Return (X, Y) of the center of cell containing provided text 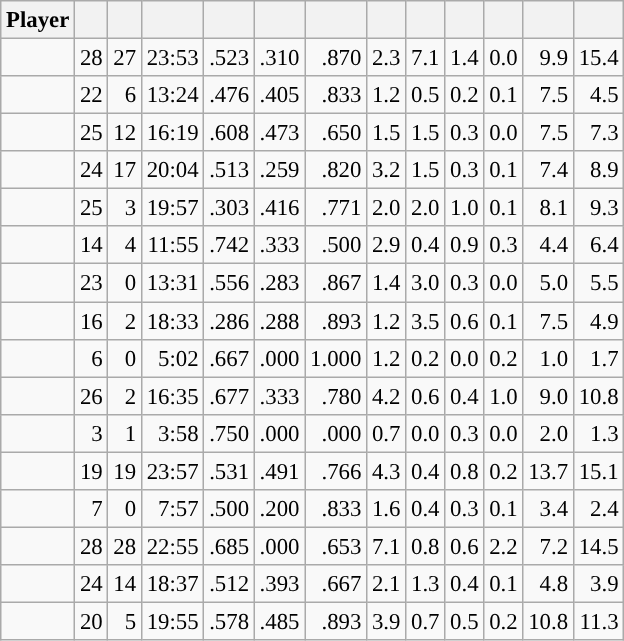
19:57 (172, 208)
23 (92, 283)
13.7 (548, 471)
16 (92, 321)
4.8 (548, 584)
9.0 (548, 396)
3.5 (426, 321)
12 (124, 133)
7.2 (548, 546)
.870 (336, 58)
19:55 (172, 621)
5:02 (172, 358)
4 (124, 245)
.771 (336, 208)
.531 (229, 471)
.393 (279, 584)
13:24 (172, 95)
.405 (279, 95)
23:53 (172, 58)
.820 (336, 170)
2.4 (598, 509)
.578 (229, 621)
1.7 (598, 358)
.491 (279, 471)
1 (124, 433)
15.1 (598, 471)
22:55 (172, 546)
.750 (229, 433)
14.5 (598, 546)
4.2 (386, 396)
3.2 (386, 170)
.653 (336, 546)
16:19 (172, 133)
.677 (229, 396)
9.3 (598, 208)
.310 (279, 58)
.650 (336, 133)
3:58 (172, 433)
4.9 (598, 321)
4.3 (386, 471)
18:33 (172, 321)
7:57 (172, 509)
4.4 (548, 245)
11:55 (172, 245)
Player (38, 20)
5 (124, 621)
.523 (229, 58)
.766 (336, 471)
20:04 (172, 170)
.513 (229, 170)
2.9 (386, 245)
7.3 (598, 133)
.556 (229, 283)
4.5 (598, 95)
3.4 (548, 509)
8.1 (548, 208)
8.9 (598, 170)
.742 (229, 245)
16:35 (172, 396)
.476 (229, 95)
.303 (229, 208)
9.9 (548, 58)
23:57 (172, 471)
27 (124, 58)
22 (92, 95)
7.4 (548, 170)
0.9 (464, 245)
3.0 (426, 283)
5.5 (598, 283)
.286 (229, 321)
1.6 (386, 509)
.608 (229, 133)
13:31 (172, 283)
18:37 (172, 584)
2.1 (386, 584)
7 (92, 509)
26 (92, 396)
1.000 (336, 358)
11.3 (598, 621)
2.2 (504, 546)
.485 (279, 621)
.780 (336, 396)
.288 (279, 321)
.259 (279, 170)
.685 (229, 546)
.512 (229, 584)
20 (92, 621)
6.4 (598, 245)
5.0 (548, 283)
.283 (279, 283)
.200 (279, 509)
2.3 (386, 58)
.473 (279, 133)
15.4 (598, 58)
17 (124, 170)
.867 (336, 283)
.416 (279, 208)
